Find where the given text appears and provide that cell's center as (X, Y) coordinate. 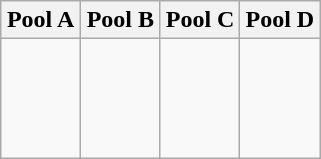
Pool D (280, 20)
Pool A (41, 20)
Pool C (200, 20)
Pool B (120, 20)
